Find where the given text appears and provide that cell's center as [x, y] coordinate. 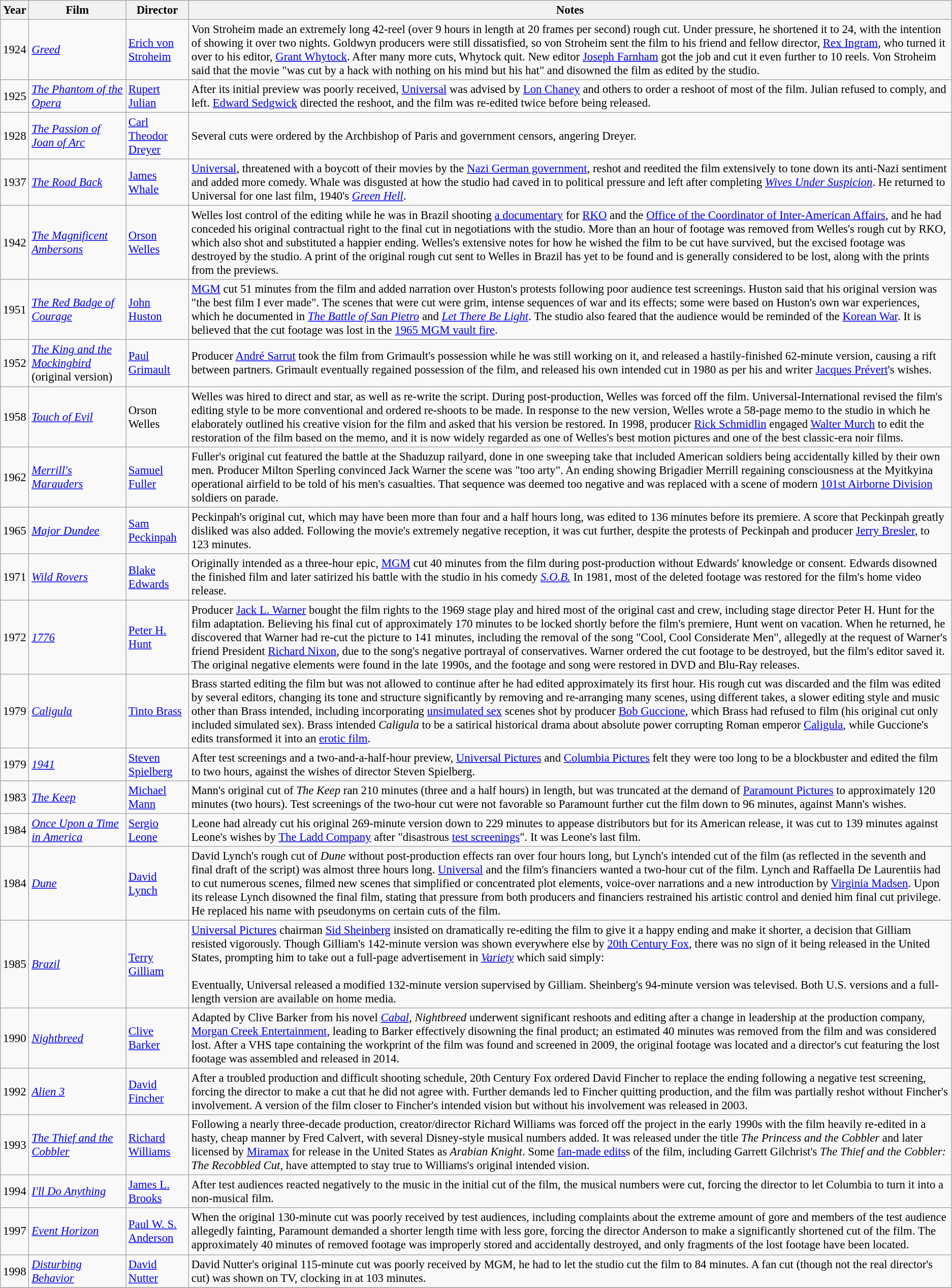
Merrill's Marauders [77, 477]
1925 [15, 97]
Michael Mann [157, 798]
1962 [15, 477]
Blake Edwards [157, 577]
David Lynch [157, 884]
Peter H. Hunt [157, 637]
Caligula [77, 711]
Carl Theodor Dreyer [157, 136]
1937 [15, 182]
Dune [77, 884]
Terry Gilliam [157, 964]
Notes [570, 10]
Clive Barker [157, 1039]
1924 [15, 50]
Greed [77, 50]
Several cuts were ordered by the Archbishop of Paris and government censors, angering Dreyer. [570, 136]
1997 [15, 1232]
The Phantom of the Opera [77, 97]
Once Upon a Time in America [77, 830]
Alien 3 [77, 1092]
James Whale [157, 182]
Sam Peckinpah [157, 530]
Year [15, 10]
Rupert Julian [157, 97]
I'll Do Anything [77, 1192]
1942 [15, 243]
1985 [15, 964]
1971 [15, 577]
Director [157, 10]
The King and the Mockingbird (original version) [77, 363]
1993 [15, 1145]
1776 [77, 637]
Event Horizon [77, 1232]
The Magnificent Ambersons [77, 243]
Paul W. S. Anderson [157, 1232]
The Red Badge of Courage [77, 310]
1998 [15, 1271]
Sergio Leone [157, 830]
Erich von Stroheim [157, 50]
1951 [15, 310]
David Nutter [157, 1271]
Disturbing Behavior [77, 1271]
Wild Rovers [77, 577]
James L. Brooks [157, 1192]
1928 [15, 136]
Richard Williams [157, 1145]
Major Dundee [77, 530]
Paul Grimault [157, 363]
Steven Spielberg [157, 764]
1992 [15, 1092]
1994 [15, 1192]
The Passion of Joan of Arc [77, 136]
Film [77, 10]
1941 [77, 764]
1958 [15, 417]
David Fincher [157, 1092]
The Keep [77, 798]
Samuel Fuller [157, 477]
Brazil [77, 964]
1990 [15, 1039]
The Thief and the Cobbler [77, 1145]
1965 [15, 530]
1983 [15, 798]
Nightbreed [77, 1039]
1952 [15, 363]
Touch of Evil [77, 417]
John Huston [157, 310]
Tinto Brass [157, 711]
The Road Back [77, 182]
1972 [15, 637]
